Extract the (x, y) coordinate from the center of the cell holding the provided text.  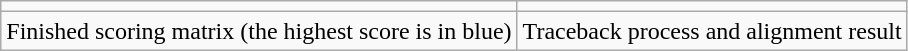
Traceback process and alignment result (712, 31)
Finished scoring matrix (the highest score is in blue) (259, 31)
